From the cell containing the given text, extract its center point as [X, Y] coordinate. 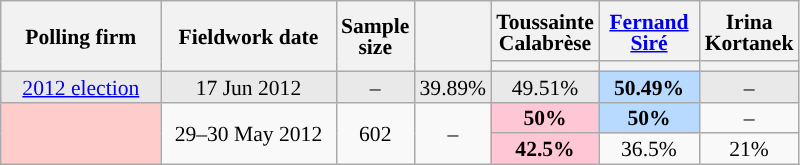
29–30 May 2012 [248, 133]
39.89% [452, 86]
602 [375, 133]
2012 election [81, 86]
42.5% [545, 150]
Fernand Siré [649, 31]
Irina Kortanek [749, 31]
21% [749, 150]
36.5% [649, 150]
50.49% [649, 86]
Samplesize [375, 36]
Fieldwork date [248, 36]
49.51% [545, 86]
Polling firm [81, 36]
17 Jun 2012 [248, 86]
Toussainte Calabrèse [545, 31]
